Extract the [x, y] coordinate from the center of the cell holding the provided text.  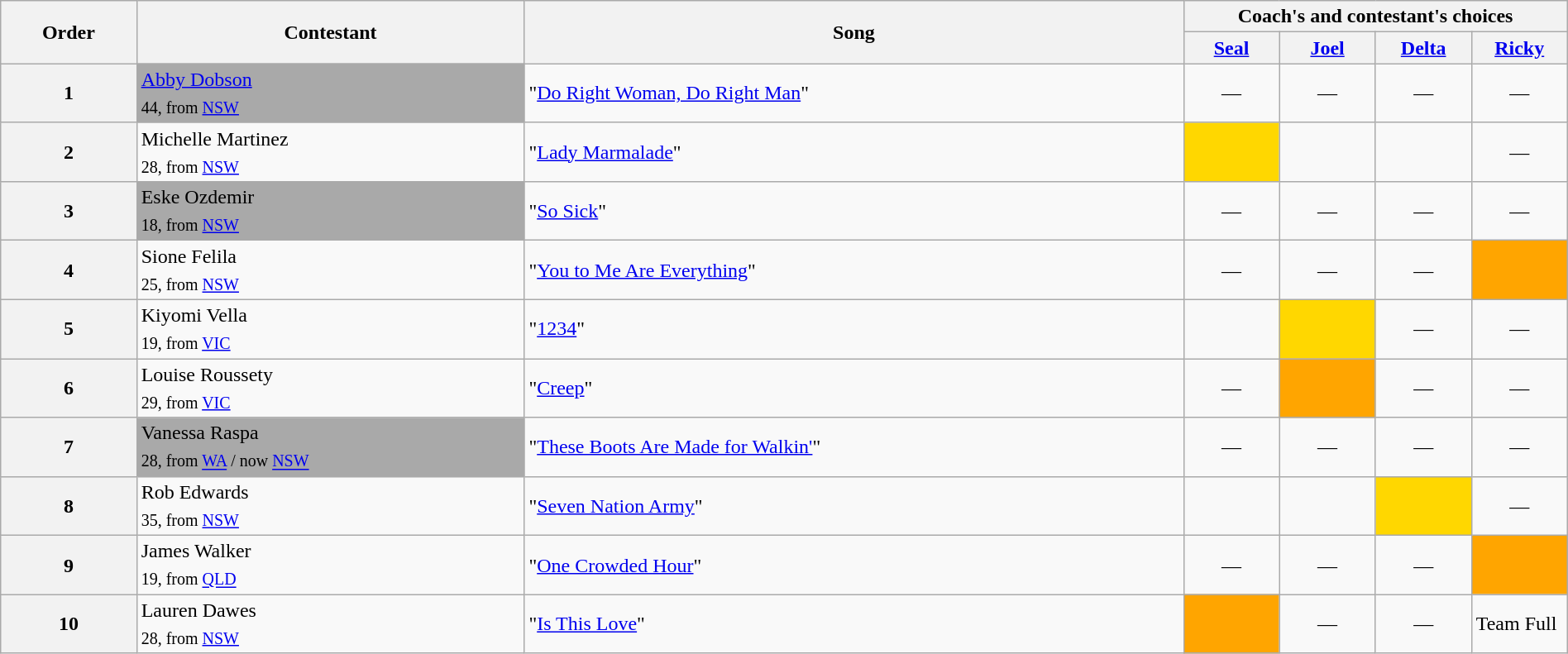
"Is This Love" [853, 623]
4 [69, 270]
5 [69, 329]
1 [69, 93]
Order [69, 32]
"These Boots Are Made for Walkin'" [853, 446]
"So Sick" [853, 212]
James Walker19, from QLD [331, 566]
7 [69, 446]
"Lady Marmalade" [853, 152]
"Seven Nation Army" [853, 506]
Rob Edwards35, from NSW [331, 506]
Song [853, 32]
Abby Dobson44, from NSW [331, 93]
Eske Ozdemir18, from NSW [331, 212]
Contestant [331, 32]
"Do Right Woman, Do Right Man" [853, 93]
"Creep" [853, 389]
Lauren Dawes28, from NSW [331, 623]
Kiyomi Vella19, from VIC [331, 329]
Louise Roussety29, from VIC [331, 389]
Joel [1327, 48]
Michelle Martinez28, from NSW [331, 152]
2 [69, 152]
Team Full [1519, 623]
"1234" [853, 329]
9 [69, 566]
Delta [1423, 48]
Ricky [1519, 48]
8 [69, 506]
10 [69, 623]
Seal [1231, 48]
6 [69, 389]
3 [69, 212]
Sione Felila25, from NSW [331, 270]
Coach's and contestant's choices [1375, 17]
"One Crowded Hour" [853, 566]
"You to Me Are Everything" [853, 270]
Vanessa Raspa28, from WA / now NSW [331, 446]
